Detect which cell encompasses the target text, then output its [X, Y] center coordinate. 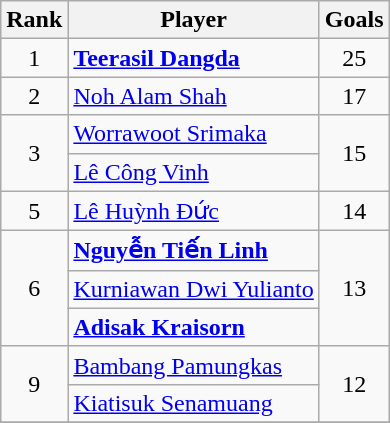
5 [34, 211]
Lê Công Vinh [194, 172]
2 [34, 96]
6 [34, 289]
25 [354, 58]
Noh Alam Shah [194, 96]
13 [354, 289]
3 [34, 153]
Kiatisuk Senamuang [194, 403]
Teerasil Dangda [194, 58]
12 [354, 384]
1 [34, 58]
17 [354, 96]
Worrawoot Srimaka [194, 134]
Lê Huỳnh Đức [194, 211]
Player [194, 20]
Nguyễn Tiến Linh [194, 251]
14 [354, 211]
Kurniawan Dwi Yulianto [194, 289]
Goals [354, 20]
9 [34, 384]
Adisak Kraisorn [194, 327]
Rank [34, 20]
15 [354, 153]
Bambang Pamungkas [194, 365]
